Determine the (X, Y) coordinate at the center of the cell enclosing the given text.  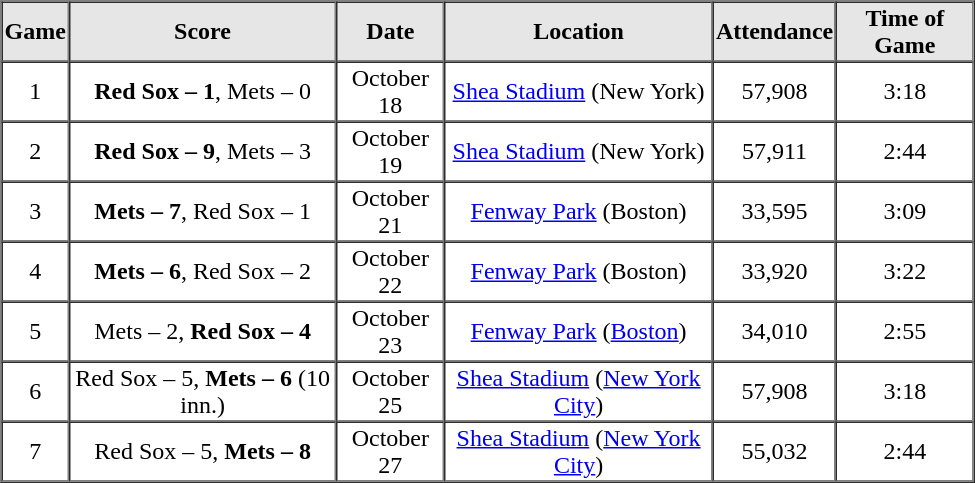
3 (36, 212)
5 (36, 332)
October 22 (390, 272)
Time of Game (904, 32)
October 18 (390, 92)
Score (203, 32)
3:09 (904, 212)
Mets – 6, Red Sox – 2 (203, 272)
Location (578, 32)
October 19 (390, 152)
34,010 (774, 332)
3:22 (904, 272)
33,920 (774, 272)
7 (36, 452)
6 (36, 392)
2 (36, 152)
Red Sox – 1, Mets – 0 (203, 92)
4 (36, 272)
Mets – 2, Red Sox – 4 (203, 332)
Mets – 7, Red Sox – 1 (203, 212)
Game (36, 32)
33,595 (774, 212)
2:55 (904, 332)
1 (36, 92)
Attendance (774, 32)
October 21 (390, 212)
Red Sox – 9, Mets – 3 (203, 152)
Red Sox – 5, Mets – 6 (10 inn.) (203, 392)
October 27 (390, 452)
Date (390, 32)
57,911 (774, 152)
Red Sox – 5, Mets – 8 (203, 452)
55,032 (774, 452)
October 23 (390, 332)
October 25 (390, 392)
